For the text-containing cell, return its midpoint in [X, Y] coordinate format. 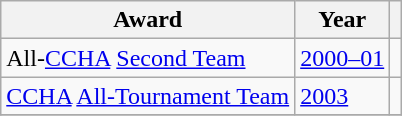
CCHA All-Tournament Team [148, 96]
2000–01 [342, 58]
All-CCHA Second Team [148, 58]
2003 [342, 96]
Award [148, 20]
Year [342, 20]
